Locate the cell with the specified text and output its (X, Y) center coordinate. 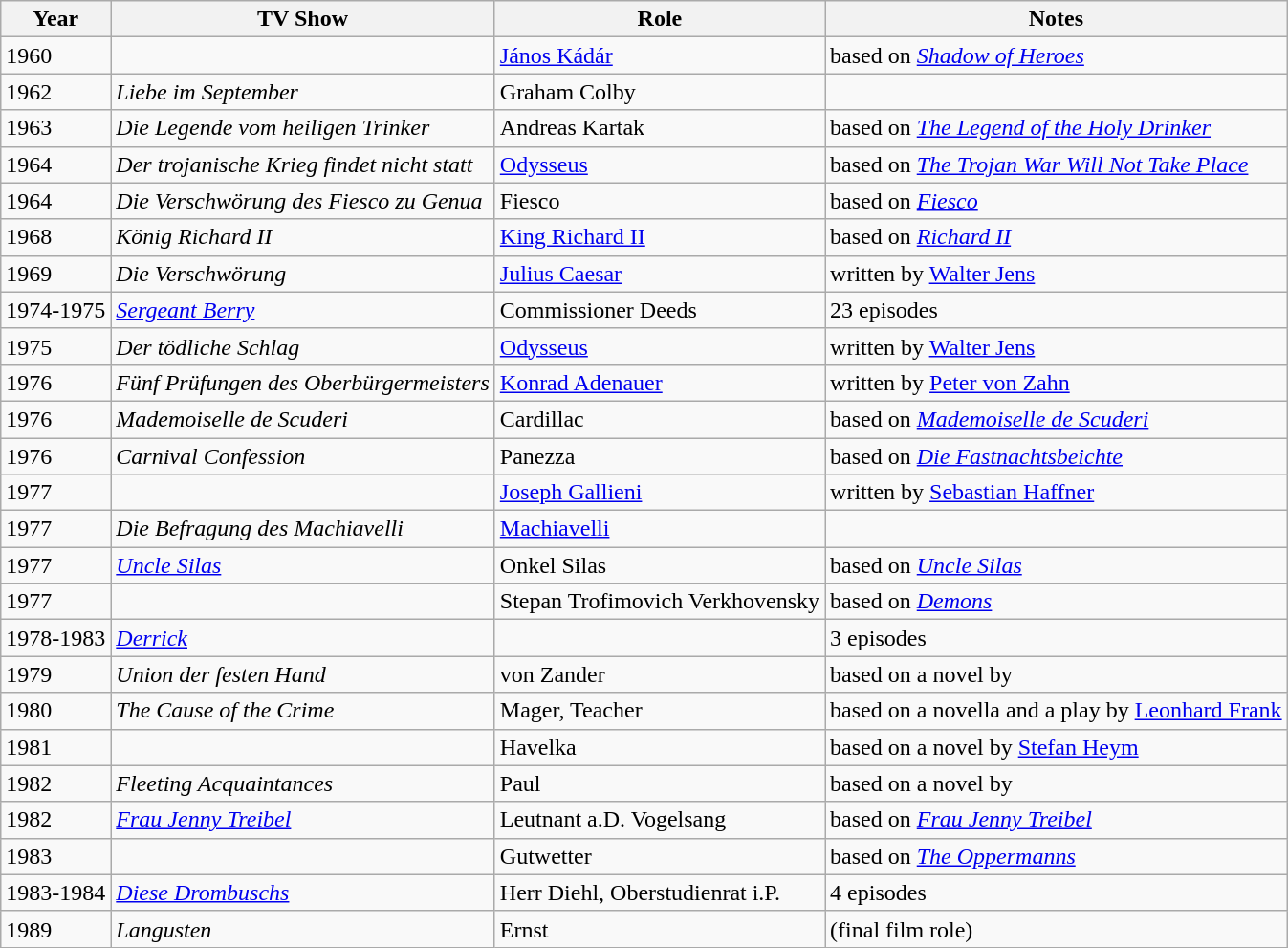
Uncle Silas (302, 565)
written by Peter von Zahn (1057, 383)
based on Fiesco (1057, 201)
based on a novel by Stefan Heym (1057, 747)
1962 (55, 92)
Year (55, 19)
Panezza (660, 456)
based on Frau Jenny Treibel (1057, 820)
von Zander (660, 674)
1968 (55, 237)
based on The Oppermanns (1057, 856)
Paul (660, 783)
Union der festen Hand (302, 674)
Langusten (302, 929)
3 episodes (1057, 638)
Role (660, 19)
Herr Diehl, Oberstudienrat i.P. (660, 893)
Fünf Prüfungen des Oberbürgermeisters (302, 383)
King Richard II (660, 237)
Leutnant a.D. Vogelsang (660, 820)
Liebe im September (302, 92)
Die Verschwörung des Fiesco zu Genua (302, 201)
based on The Legend of the Holy Drinker (1057, 128)
based on Richard II (1057, 237)
Ernst (660, 929)
based on Shadow of Heroes (1057, 55)
1983 (55, 856)
Cardillac (660, 419)
Mademoiselle de Scuderi (302, 419)
Frau Jenny Treibel (302, 820)
Mager, Teacher (660, 711)
Gutwetter (660, 856)
Die Legende vom heiligen Trinker (302, 128)
Derrick (302, 638)
based on a novella and a play by Leonhard Frank (1057, 711)
Julius Caesar (660, 274)
based on Demons (1057, 602)
Commissioner Deeds (660, 310)
(final film role) (1057, 929)
1980 (55, 711)
Havelka (660, 747)
Der trojanische Krieg findet nicht statt (302, 165)
Notes (1057, 19)
based on Die Fastnachtsbeichte (1057, 456)
Diese Drombuschs (302, 893)
Joseph Gallieni (660, 493)
Andreas Kartak (660, 128)
The Cause of the Crime (302, 711)
Die Befragung des Machiavelli (302, 529)
Fiesco (660, 201)
1974-1975 (55, 310)
1981 (55, 747)
König Richard II (302, 237)
Der tödliche Schlag (302, 346)
Machiavelli (660, 529)
Stepan Trofimovich Verkhovensky (660, 602)
TV Show (302, 19)
1963 (55, 128)
Graham Colby (660, 92)
Sergeant Berry (302, 310)
1975 (55, 346)
Die Verschwörung (302, 274)
based on The Trojan War Will Not Take Place (1057, 165)
1979 (55, 674)
1969 (55, 274)
written by Sebastian Haffner (1057, 493)
Konrad Adenauer (660, 383)
1960 (55, 55)
1989 (55, 929)
Onkel Silas (660, 565)
23 episodes (1057, 310)
4 episodes (1057, 893)
1978-1983 (55, 638)
based on Mademoiselle de Scuderi (1057, 419)
Fleeting Acquaintances (302, 783)
based on Uncle Silas (1057, 565)
1983-1984 (55, 893)
János Kádár (660, 55)
Carnival Confession (302, 456)
